From the cell containing the given text, extract its center point as [x, y] coordinate. 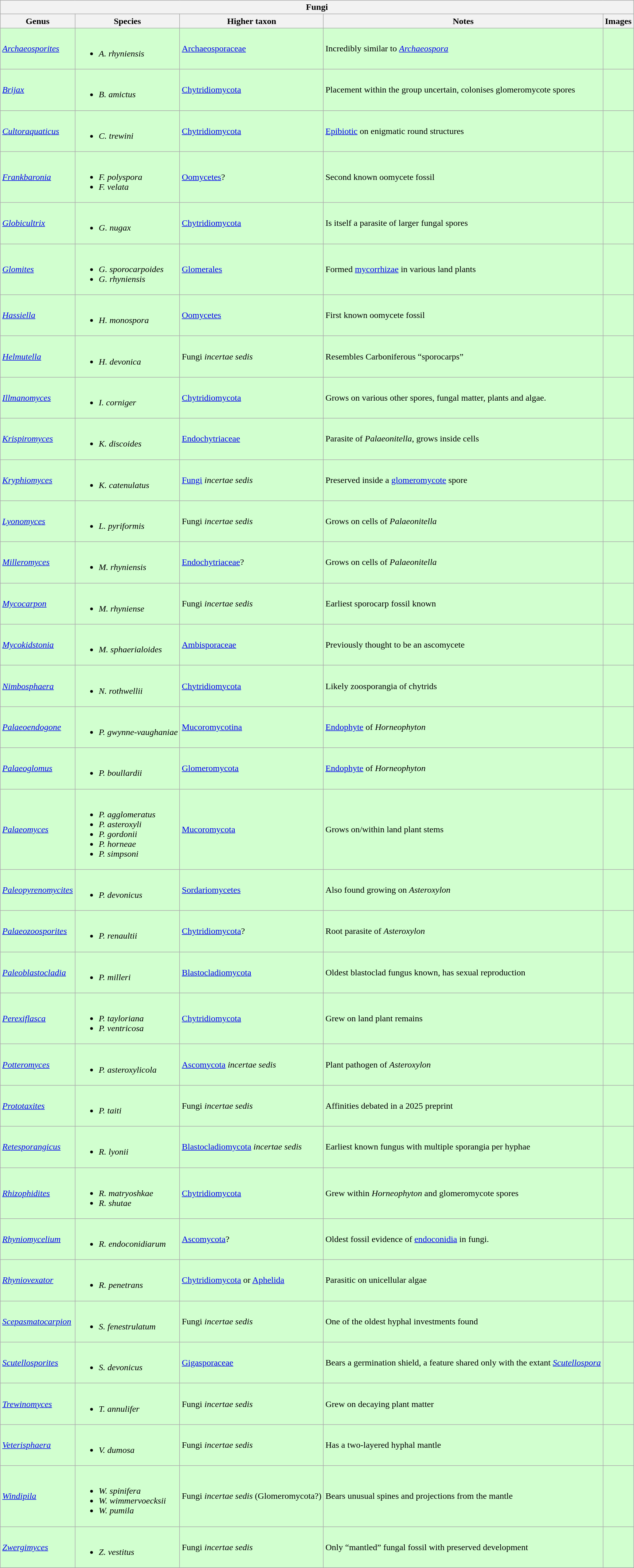
Earliest sporocarp fossil known [463, 604]
G. nugax [128, 223]
Rhyniovexator [38, 1281]
B. amictus [128, 90]
V. dumosa [128, 1445]
Illmanomyces [38, 398]
Ascomycota incertae sedis [251, 1064]
Prototaxites [38, 1106]
Grew on decaying plant matter [463, 1404]
F. polysporaF. velata [128, 177]
Incredibly similar to Archaeospora [463, 49]
One of the oldest hyphal investments found [463, 1321]
T. annulifer [128, 1404]
Palaeozoosporites [38, 931]
Trewinomyces [38, 1404]
Genus [38, 21]
Grows on various other spores, fungal matter, plants and algae. [463, 398]
Fungi incertae sedis (Glomeromycota?) [251, 1496]
P. boullardii [128, 769]
Bears a germination shield, a feature shared only with the extant Scutellospora [463, 1363]
Sordariomycetes [251, 890]
S. devonicus [128, 1363]
Resembles Carboniferous “sporocarps” [463, 356]
Paleopyrenomycites [38, 890]
Palaeoglomus [38, 769]
C. trewini [128, 131]
Potteromyces [38, 1064]
Windipila [38, 1496]
P. renaultii [128, 931]
K. discoides [128, 439]
Ambisporaceae [251, 645]
H. devonica [128, 356]
Glomites [38, 269]
Oldest blastoclad fungus known, has sexual reproduction [463, 972]
Mycokidstonia [38, 645]
Has a two-layered hyphal mantle [463, 1445]
Glomeromycota [251, 769]
Blastocladiomycota incertae sedis [251, 1147]
P. milleri [128, 972]
Retesporangicus [38, 1147]
Cultoraquaticus [38, 131]
Placement within the group uncertain, colonises glomeromycote spores [463, 90]
M. rhyniense [128, 604]
Fungi [317, 7]
Globicultrix [38, 223]
Notes [463, 21]
Endochytriaceae? [251, 562]
Palaeomyces [38, 829]
Species [128, 21]
R. lyonii [128, 1147]
M. sphaerialoides [128, 645]
Only “mantled” fungal fossil with preserved development [463, 1547]
S. fenestrulatum [128, 1321]
Images [618, 21]
Zwergimyces [38, 1547]
Archaeosporaceae [251, 49]
I. corniger [128, 398]
Grew on land plant remains [463, 1018]
R. matryoshkaeR. shutae [128, 1193]
Veterisphaera [38, 1445]
Oomycetes [251, 315]
Z. vestitus [128, 1547]
Palaeoendogone [38, 727]
Affinities debated in a 2025 preprint [463, 1106]
H. monospora [128, 315]
Epibiotic on enigmatic round structures [463, 131]
Root parasite of Asteroxylon [463, 931]
Krispiromyces [38, 439]
Rhizophidites [38, 1193]
L. pyriformis [128, 522]
Gigasporaceae [251, 1363]
G. sporocarpoidesG. rhyniensis [128, 269]
Perexiflasca [38, 1018]
Lyonomyces [38, 522]
Hassiella [38, 315]
Previously thought to be an ascomycete [463, 645]
Formed mycorrhizae in various land plants [463, 269]
Mycocarpon [38, 604]
Higher taxon [251, 21]
Mucoromycotina [251, 727]
Paleoblastocladia [38, 972]
R. penetrans [128, 1281]
Plant pathogen of Asteroxylon [463, 1064]
Scutellosporites [38, 1363]
P. gwynne-vaughaniae [128, 727]
Ascomycota? [251, 1239]
Mucoromycota [251, 829]
P. taylorianaP. ventricosa [128, 1018]
Brijax [38, 90]
Helmutella [38, 356]
Grew within Horneophyton and glomeromycote spores [463, 1193]
Parasitic on unicellular algae [463, 1281]
P. agglomeratusP. asteroxyliP. gordoniiP. horneaeP. simpsoni [128, 829]
M. rhyniensis [128, 562]
R. endoconidiarum [128, 1239]
Milleromyces [38, 562]
Archaeosporites [38, 49]
Chytridiomycota or Aphelida [251, 1281]
K. catenulatus [128, 480]
N. rothwellii [128, 686]
Oldest fossil evidence of endoconidia in fungi. [463, 1239]
Also found growing on Asteroxylon [463, 890]
Second known oomycete fossil [463, 177]
Earliest known fungus with multiple sporangia per hyphae [463, 1147]
Kryphiomyces [38, 480]
W. spiniferaW. wimmervoecksiiW. pumila [128, 1496]
A. rhyniensis [128, 49]
Is itself a parasite of larger fungal spores [463, 223]
Parasite of Palaeonitella, grows inside cells [463, 439]
Grows on/within land plant stems [463, 829]
Nimbosphaera [38, 686]
Glomerales [251, 269]
Rhyniomycelium [38, 1239]
Blastocladiomycota [251, 972]
Preserved inside a glomeromycote spore [463, 480]
P. taiti [128, 1106]
Scepasmatocarpion [38, 1321]
Chytridiomycota? [251, 931]
Frankbaronia [38, 177]
Bears unusual spines and projections from the mantle [463, 1496]
Endochytriaceae [251, 439]
Oomycetes? [251, 177]
P. devonicus [128, 890]
P. asteroxylicola [128, 1064]
Likely zoosporangia of chytrids [463, 686]
First known oomycete fossil [463, 315]
